Provide the [X, Y] coordinate of the cell's center where the given text is located.  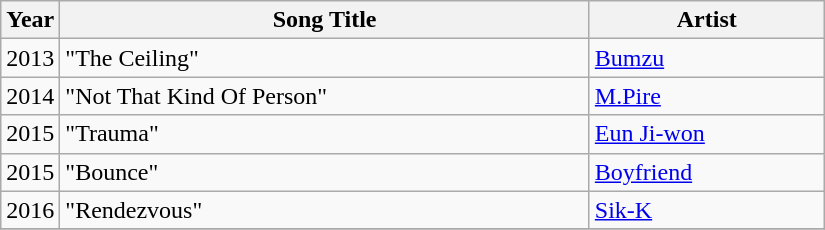
Year [30, 20]
Sik-K [706, 210]
Bumzu [706, 58]
Song Title [325, 20]
"Trauma" [325, 134]
"Bounce" [325, 172]
Boyfriend [706, 172]
M.Pire [706, 96]
2013 [30, 58]
2014 [30, 96]
"Not That Kind Of Person" [325, 96]
"Rendezvous" [325, 210]
2016 [30, 210]
Artist [706, 20]
"The Ceiling" [325, 58]
Eun Ji-won [706, 134]
